Detect which cell encompasses the target text, then output its (X, Y) center coordinate. 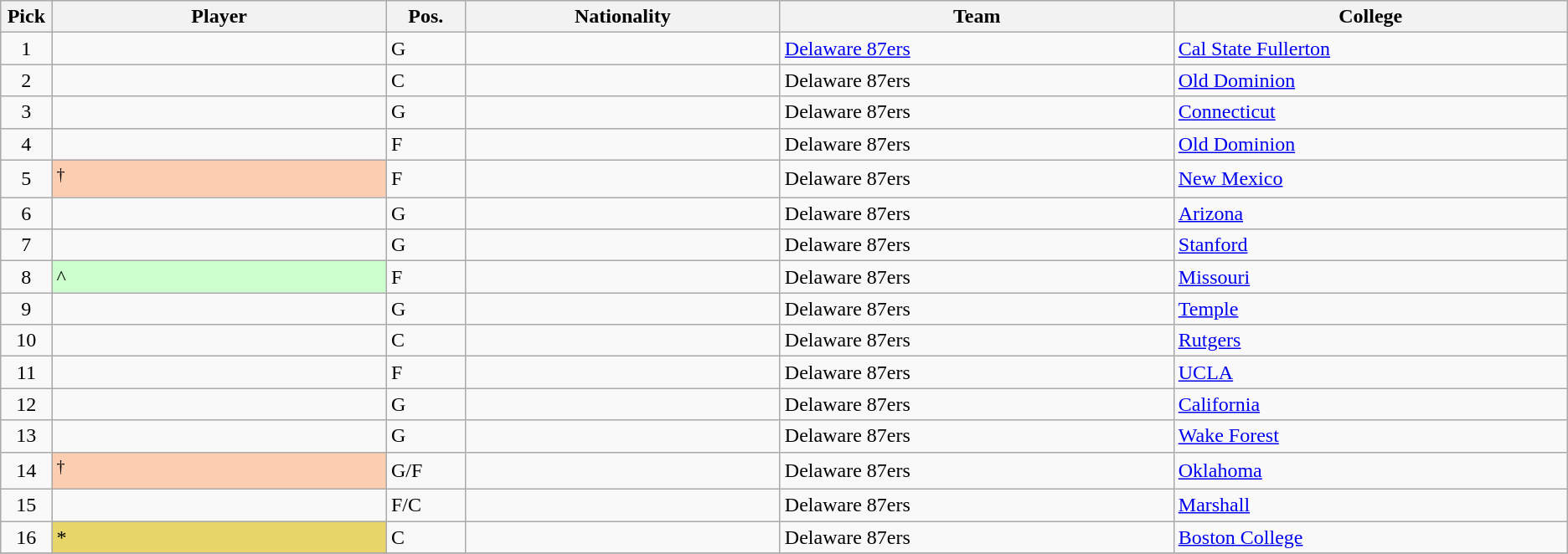
11 (27, 372)
F/C (426, 505)
Nationality (622, 17)
4 (27, 144)
15 (27, 505)
Pos. (426, 17)
16 (27, 537)
9 (27, 309)
Team (977, 17)
College (1370, 17)
Arizona (1370, 213)
3 (27, 112)
Marshall (1370, 505)
13 (27, 436)
California (1370, 404)
^ (219, 277)
2 (27, 80)
UCLA (1370, 372)
G/F (426, 470)
8 (27, 277)
Pick (27, 17)
12 (27, 404)
Player (219, 17)
10 (27, 341)
7 (27, 245)
Connecticut (1370, 112)
1 (27, 49)
Missouri (1370, 277)
14 (27, 470)
Stanford (1370, 245)
Rutgers (1370, 341)
Boston College (1370, 537)
* (219, 537)
Oklahoma (1370, 470)
6 (27, 213)
Cal State Fullerton (1370, 49)
Temple (1370, 309)
5 (27, 179)
New Mexico (1370, 179)
Wake Forest (1370, 436)
